Capture the cell that displays the provided text and extract its [X, Y] central coordinate. 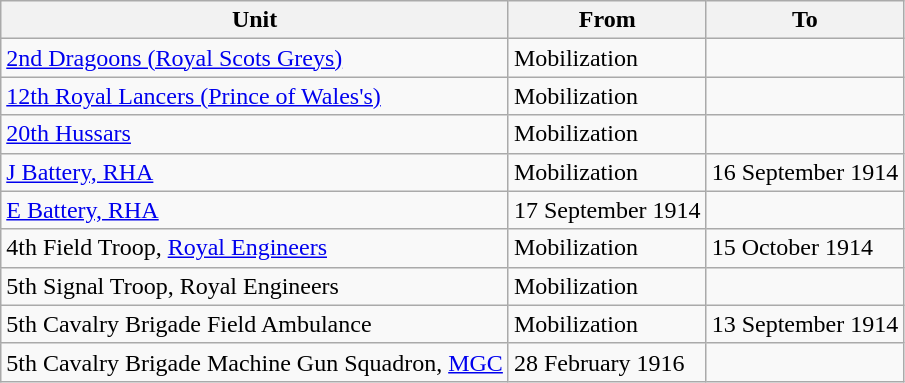
5th Cavalry Brigade Machine Gun Squadron, MGC [255, 362]
5th Cavalry Brigade Field Ambulance [255, 324]
4th Field Troop, Royal Engineers [255, 248]
2nd Dragoons (Royal Scots Greys) [255, 58]
Unit [255, 20]
To [805, 20]
16 September 1914 [805, 172]
17 September 1914 [607, 210]
13 September 1914 [805, 324]
12th Royal Lancers (Prince of Wales's) [255, 96]
From [607, 20]
15 October 1914 [805, 248]
J Battery, RHA [255, 172]
28 February 1916 [607, 362]
20th Hussars [255, 134]
5th Signal Troop, Royal Engineers [255, 286]
E Battery, RHA [255, 210]
